Find where the given text appears and provide that cell's center as (x, y) coordinate. 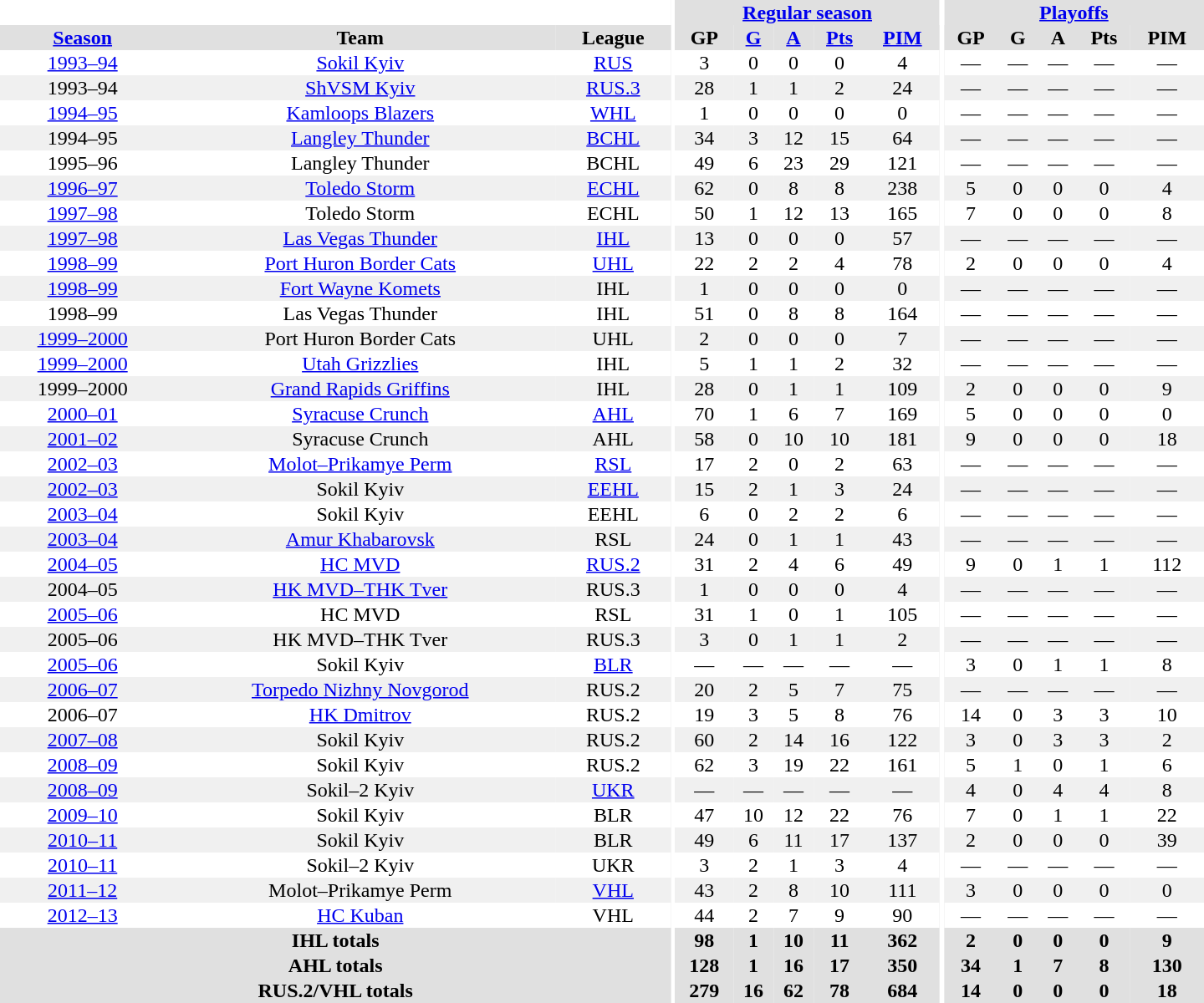
Grand Rapids Griffins (360, 389)
122 (902, 740)
AHL totals (335, 965)
105 (902, 614)
181 (902, 439)
2001–02 (82, 439)
HK Dmitrov (360, 715)
70 (704, 414)
64 (902, 138)
Torpedo Nizhny Novgorod (360, 690)
112 (1167, 564)
39 (1167, 840)
362 (902, 940)
2009–10 (82, 815)
Fort Wayne Komets (360, 288)
Season (82, 38)
161 (902, 765)
2012–13 (82, 915)
1995–96 (82, 163)
Kamloops Blazers (360, 113)
2007–08 (82, 740)
63 (902, 464)
RUS.2/VHL totals (335, 990)
684 (902, 990)
44 (704, 915)
57 (902, 238)
47 (704, 815)
1996–97 (82, 188)
165 (902, 213)
130 (1167, 965)
League (613, 38)
2011–12 (82, 890)
121 (902, 163)
51 (704, 313)
169 (902, 414)
Utah Grizzlies (360, 364)
ShVSM Kyiv (360, 88)
32 (902, 364)
HC Kuban (360, 915)
128 (704, 965)
238 (902, 188)
IHL totals (335, 940)
164 (902, 313)
20 (704, 690)
60 (704, 740)
Team (360, 38)
98 (704, 940)
137 (902, 840)
75 (902, 690)
350 (902, 965)
23 (793, 163)
90 (902, 915)
111 (902, 890)
RUS (613, 63)
2000–01 (82, 414)
WHL (613, 113)
109 (902, 389)
Regular season (808, 13)
58 (704, 439)
Amur Khabarovsk (360, 539)
50 (704, 213)
Playoffs (1074, 13)
29 (839, 163)
279 (704, 990)
